Output the [X, Y] coordinate of the center of the cell containing the given text.  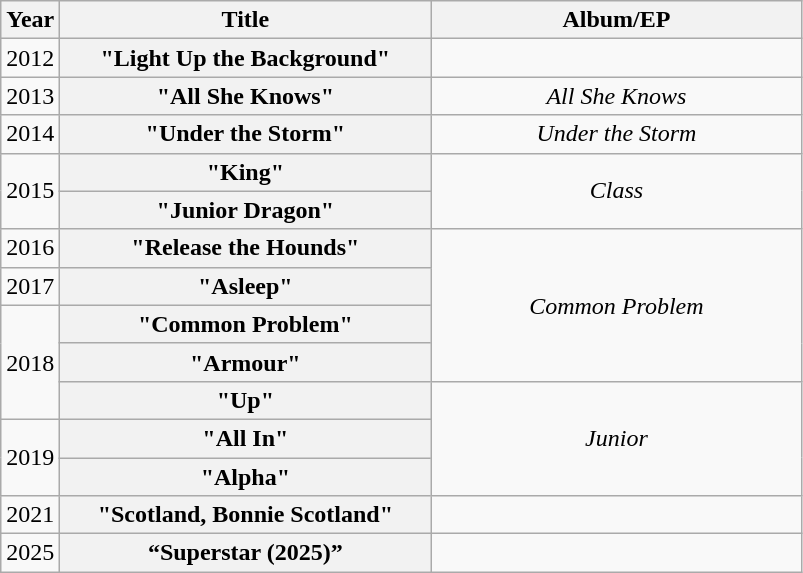
Album/EP [616, 20]
"Under the Storm" [246, 134]
2019 [30, 457]
2016 [30, 248]
2021 [30, 515]
“Superstar (2025)” [246, 553]
Under the Storm [616, 134]
"Release the Hounds" [246, 248]
2012 [30, 58]
2025 [30, 553]
2017 [30, 286]
"Up" [246, 400]
Junior [616, 438]
2018 [30, 362]
Common Problem [616, 305]
All She Knows [616, 96]
Year [30, 20]
Title [246, 20]
"Junior Dragon" [246, 210]
2015 [30, 191]
"Light Up the Background" [246, 58]
"Armour" [246, 362]
"King" [246, 172]
2013 [30, 96]
"Alpha" [246, 477]
"Scotland, Bonnie Scotland" [246, 515]
2014 [30, 134]
"Common Problem" [246, 324]
"All In" [246, 438]
"All She Knows" [246, 96]
Class [616, 191]
"Asleep" [246, 286]
